Return [x, y] of the center of cell containing provided text 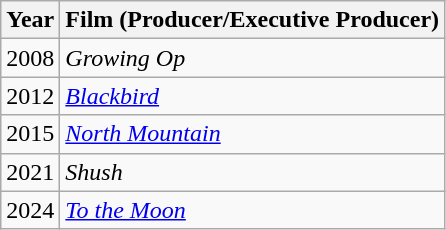
Film (Producer/Executive Producer) [252, 20]
Year [30, 20]
2012 [30, 96]
2015 [30, 134]
Shush [252, 172]
Growing Op [252, 58]
North Mountain [252, 134]
2008 [30, 58]
2021 [30, 172]
2024 [30, 210]
Blackbird [252, 96]
To the Moon [252, 210]
